Scan for the cell matching the given text and deliver its (x, y) coordinate at center. 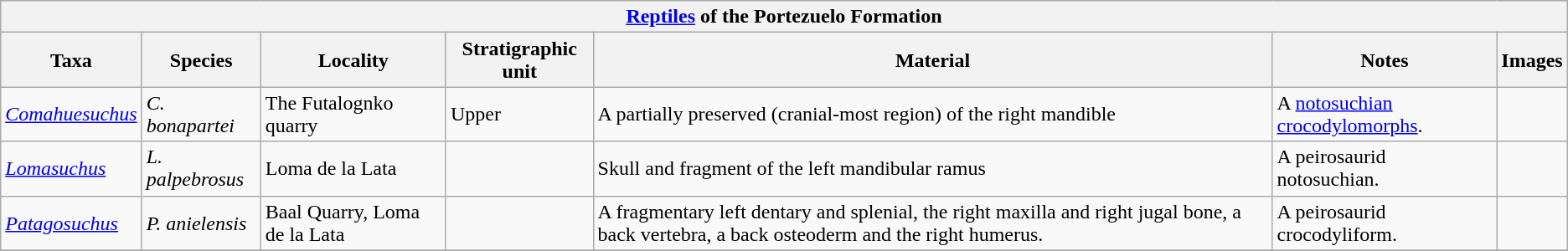
The Futalognko quarry (353, 114)
A partially preserved (cranial-most region) of the right mandible (933, 114)
Baal Quarry, Loma de la Lata (353, 223)
A peirosaurid crocodyliform. (1385, 223)
Comahuesuchus (71, 114)
A peirosaurid notosuchian. (1385, 169)
P. anielensis (201, 223)
A notosuchian crocodylomorphs. (1385, 114)
Locality (353, 60)
L. palpebrosus (201, 169)
A fragmentary left dentary and splenial, the right maxilla and right jugal bone, a back vertebra, a back osteoderm and the right humerus. (933, 223)
Lomasuchus (71, 169)
Stratigraphic unit (519, 60)
Loma de la Lata (353, 169)
C. bonapartei (201, 114)
Material (933, 60)
Species (201, 60)
Images (1532, 60)
Upper (519, 114)
Notes (1385, 60)
Patagosuchus (71, 223)
Taxa (71, 60)
Skull and fragment of the left mandibular ramus (933, 169)
Reptiles of the Portezuelo Formation (784, 17)
